Pinpoint the cell where the given text exists, returning its [X, Y] midpoint coordinate. 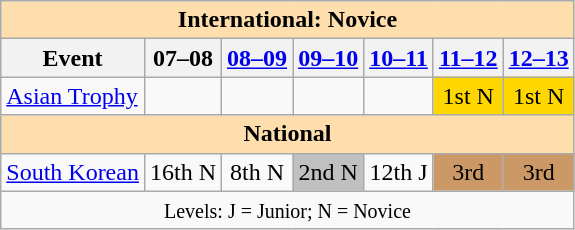
National [288, 134]
Asian Trophy [73, 96]
12th J [399, 172]
South Korean [73, 172]
International: Novice [288, 20]
8th N [258, 172]
Event [73, 58]
10–11 [399, 58]
07–08 [182, 58]
16th N [182, 172]
12–13 [538, 58]
09–10 [328, 58]
2nd N [328, 172]
Levels: J = Junior; N = Novice [288, 210]
11–12 [468, 58]
08–09 [258, 58]
